Output the (X, Y) coordinate of the center of the cell containing the given text.  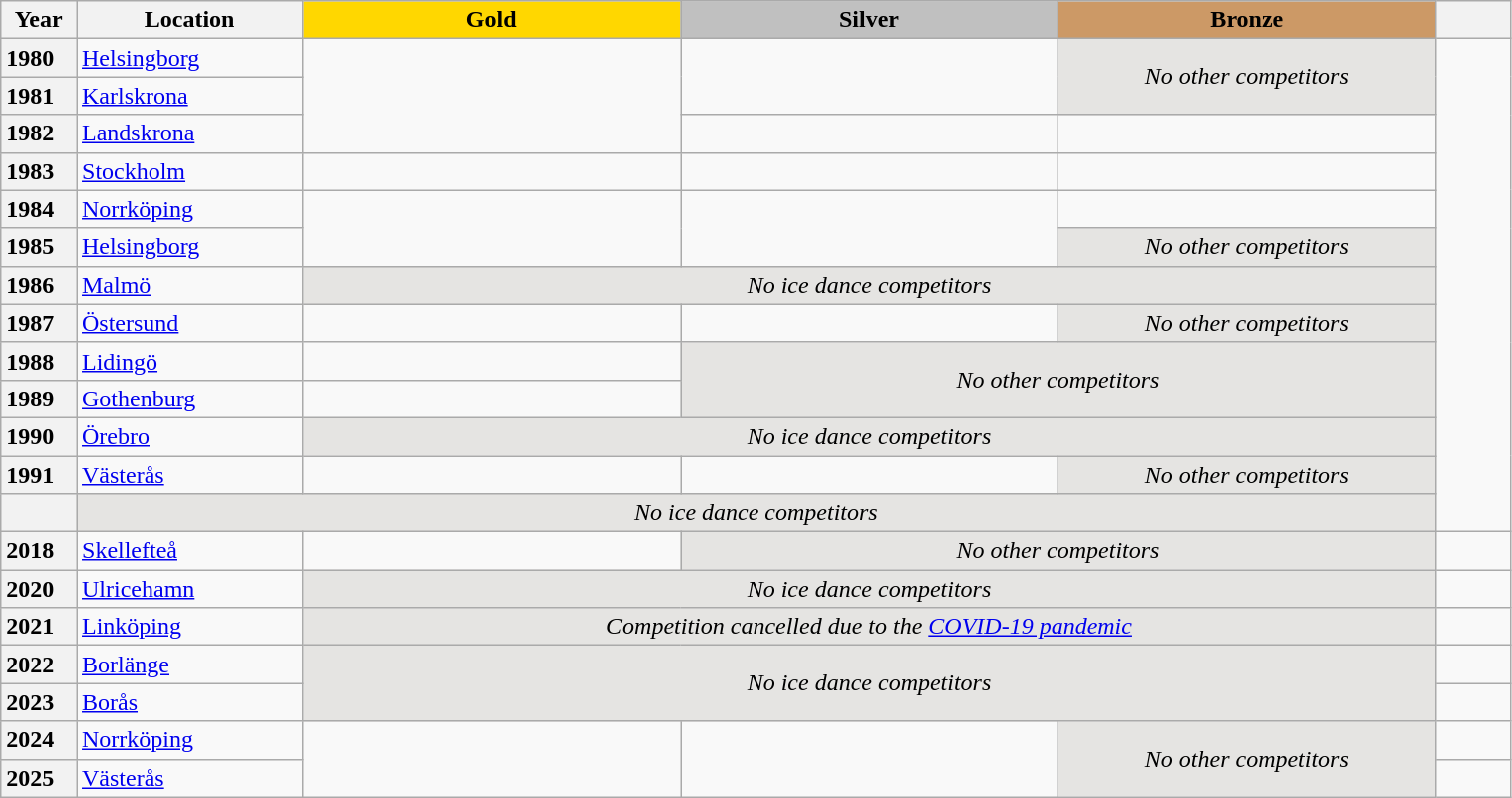
Stockholm (189, 171)
1985 (39, 247)
Malmö (189, 285)
1986 (39, 285)
2018 (39, 551)
Silver (869, 20)
2024 (39, 740)
1982 (39, 133)
1990 (39, 436)
1989 (39, 399)
1981 (39, 96)
2023 (39, 702)
Östersund (189, 323)
2022 (39, 665)
1987 (39, 323)
Landskrona (189, 133)
Gold (492, 20)
Competition cancelled due to the COVID-19 pandemic (869, 627)
Ulricehamn (189, 589)
2025 (39, 778)
2021 (39, 627)
Örebro (189, 436)
Location (189, 20)
Borlänge (189, 665)
Bronze (1246, 20)
Karlskrona (189, 96)
1983 (39, 171)
1984 (39, 209)
1980 (39, 58)
2020 (39, 589)
Linköping (189, 627)
Skellefteå (189, 551)
Lidingö (189, 361)
1988 (39, 361)
Year (39, 20)
1991 (39, 475)
Gothenburg (189, 399)
Borås (189, 702)
